Extract the (X, Y) coordinate from the center of the cell holding the provided text.  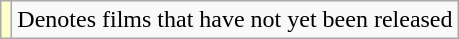
Denotes films that have not yet been released (235, 20)
